Return the [X, Y] coordinate for the center point of the cell that contains the specified text.  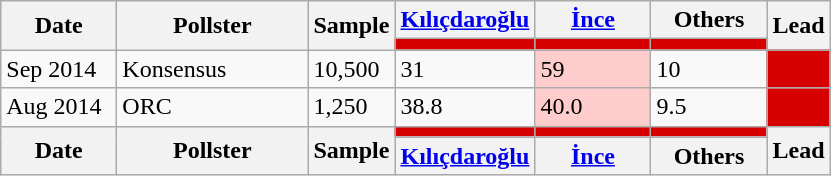
9.5 [709, 107]
10,500 [352, 69]
1,250 [352, 107]
ORC [212, 107]
Sep 2014 [59, 69]
Konsensus [212, 69]
31 [465, 69]
10 [709, 69]
38.8 [465, 107]
Aug 2014 [59, 107]
59 [593, 69]
40.0 [593, 107]
